Provide the (x, y) coordinate of the cell's center where the given text is located.  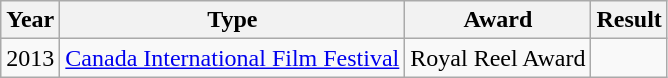
Royal Reel Award (498, 58)
Result (629, 20)
Canada International Film Festival (232, 58)
Type (232, 20)
2013 (30, 58)
Year (30, 20)
Award (498, 20)
